Output the [X, Y] coordinate of the center of the cell containing the given text.  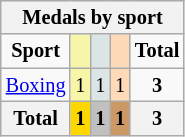
Medals by sport [92, 17]
Sport [36, 51]
Boxing [36, 85]
